Search for the cell housing the specified text and yield its [X, Y] center coordinate. 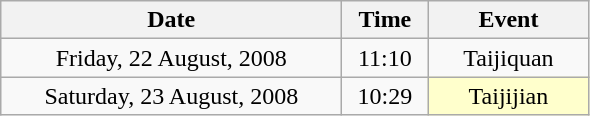
Event [508, 20]
Date [172, 20]
Time [385, 20]
Saturday, 23 August, 2008 [172, 96]
Friday, 22 August, 2008 [172, 58]
11:10 [385, 58]
Taijijian [508, 96]
10:29 [385, 96]
Taijiquan [508, 58]
